From the cell containing the given text, extract its center point as (x, y) coordinate. 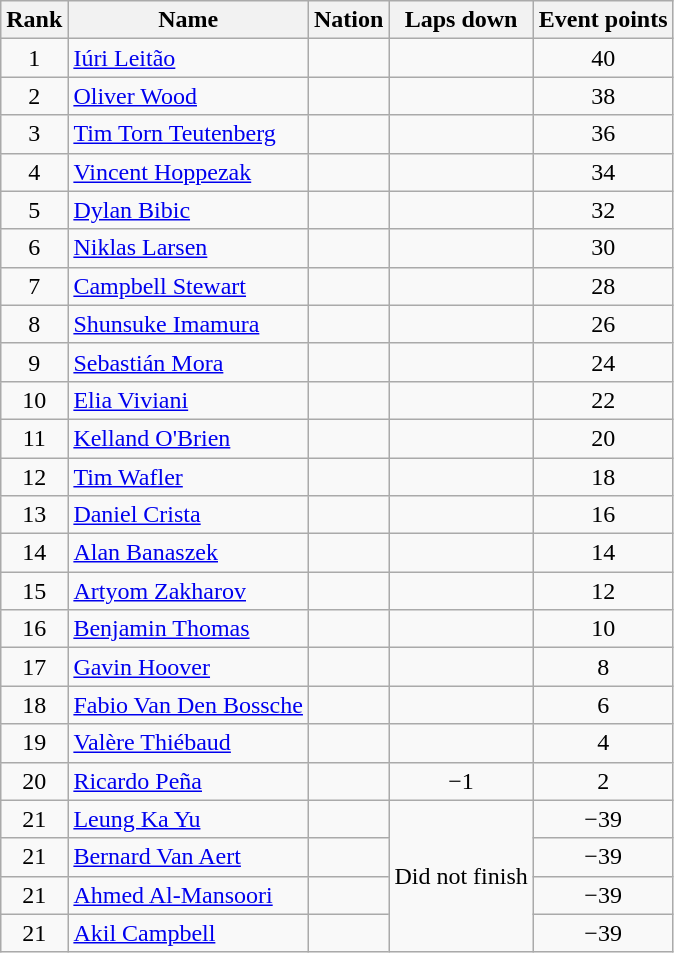
Sebastián Mora (188, 362)
24 (603, 362)
17 (34, 667)
30 (603, 248)
7 (34, 286)
−1 (461, 781)
Valère Thiébaud (188, 743)
15 (34, 591)
38 (603, 96)
Kelland O'Brien (188, 438)
1 (34, 58)
Oliver Wood (188, 96)
Event points (603, 20)
40 (603, 58)
Tim Torn Teutenberg (188, 134)
Vincent Hoppezak (188, 172)
Nation (348, 20)
Shunsuke Imamura (188, 324)
Iúri Leitão (188, 58)
Artyom Zakharov (188, 591)
Bernard Van Aert (188, 857)
Alan Banaszek (188, 553)
Fabio Van Den Bossche (188, 705)
9 (34, 362)
Benjamin Thomas (188, 629)
Daniel Crista (188, 515)
Name (188, 20)
Gavin Hoover (188, 667)
11 (34, 438)
28 (603, 286)
13 (34, 515)
Tim Wafler (188, 477)
Ricardo Peña (188, 781)
36 (603, 134)
Did not finish (461, 876)
Dylan Bibic (188, 210)
Niklas Larsen (188, 248)
26 (603, 324)
5 (34, 210)
Laps down (461, 20)
Akil Campbell (188, 933)
3 (34, 134)
Rank (34, 20)
Elia Viviani (188, 400)
Leung Ka Yu (188, 819)
22 (603, 400)
32 (603, 210)
19 (34, 743)
34 (603, 172)
Campbell Stewart (188, 286)
Ahmed Al-Mansoori (188, 895)
